Locate the cell with the specified text and output its (x, y) center coordinate. 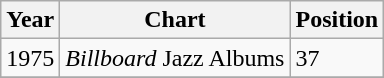
1975 (30, 58)
Position (337, 20)
Billboard Jazz Albums (175, 58)
Chart (175, 20)
37 (337, 58)
Year (30, 20)
